Find where the given text appears and provide that cell's center as (X, Y) coordinate. 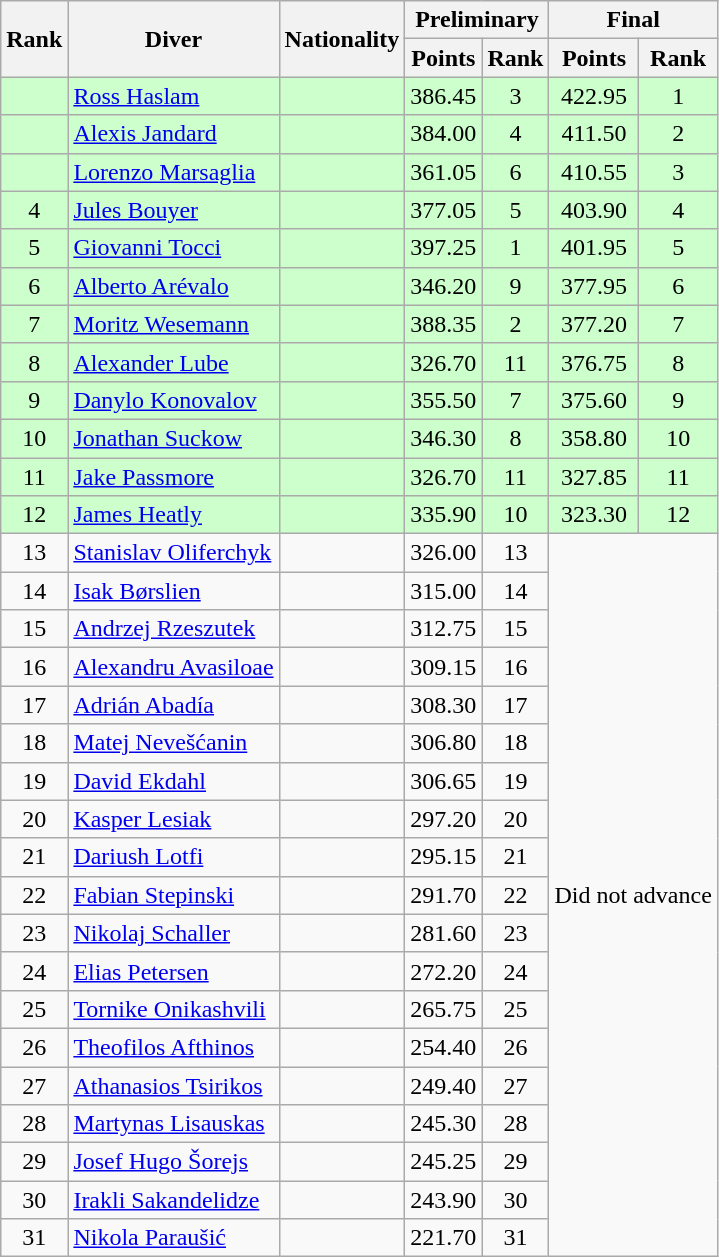
Moritz Wesemann (174, 324)
Andrzej Rzeszutek (174, 629)
Athanasios Tsirikos (174, 1085)
401.95 (594, 248)
346.30 (444, 438)
377.95 (594, 286)
Fabian Stepinski (174, 895)
Alberto Arévalo (174, 286)
297.20 (444, 819)
Jake Passmore (174, 477)
358.80 (594, 438)
326.00 (444, 553)
Stanislav Oliferchyk (174, 553)
422.95 (594, 96)
386.45 (444, 96)
346.20 (444, 286)
309.15 (444, 667)
323.30 (594, 515)
403.90 (594, 210)
243.90 (444, 1200)
Alexis Jandard (174, 134)
312.75 (444, 629)
Alexandru Avasiloae (174, 667)
Dariush Lotfi (174, 857)
397.25 (444, 248)
281.60 (444, 933)
295.15 (444, 857)
388.35 (444, 324)
Josef Hugo Šorejs (174, 1162)
306.80 (444, 743)
Ross Haslam (174, 96)
Nikolaj Schaller (174, 933)
306.65 (444, 781)
Nikola Paraušić (174, 1238)
Jonathan Suckow (174, 438)
Adrián Abadía (174, 705)
361.05 (444, 172)
221.70 (444, 1238)
249.40 (444, 1085)
272.20 (444, 971)
James Heatly (174, 515)
Martynas Lisauskas (174, 1124)
Theofilos Afthinos (174, 1047)
355.50 (444, 400)
Isak Børslien (174, 591)
291.70 (444, 895)
245.30 (444, 1124)
308.30 (444, 705)
Giovanni Tocci (174, 248)
377.20 (594, 324)
Kasper Lesiak (174, 819)
384.00 (444, 134)
Matej Nevešćanin (174, 743)
Tornike Onikashvili (174, 1009)
254.40 (444, 1047)
375.60 (594, 400)
265.75 (444, 1009)
Elias Petersen (174, 971)
315.00 (444, 591)
Jules Bouyer (174, 210)
Diver (174, 39)
411.50 (594, 134)
335.90 (444, 515)
Irakli Sakandelidze (174, 1200)
Lorenzo Marsaglia (174, 172)
Preliminary (477, 20)
Final (633, 20)
377.05 (444, 210)
David Ekdahl (174, 781)
327.85 (594, 477)
Did not advance (633, 896)
245.25 (444, 1162)
Alexander Lube (174, 362)
Danylo Konovalov (174, 400)
376.75 (594, 362)
410.55 (594, 172)
Nationality (342, 39)
